Provide the (x, y) coordinate of the cell's center where the given text is located.  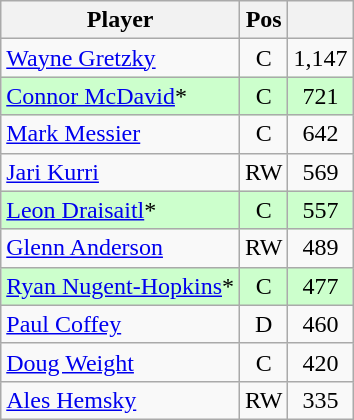
335 (320, 400)
Ryan Nugent-Hopkins* (120, 286)
Player (120, 20)
Leon Draisaitl* (120, 210)
Connor McDavid* (120, 96)
460 (320, 324)
557 (320, 210)
Jari Kurri (120, 172)
Pos (264, 20)
Doug Weight (120, 362)
Mark Messier (120, 134)
1,147 (320, 58)
477 (320, 286)
Wayne Gretzky (120, 58)
Glenn Anderson (120, 248)
569 (320, 172)
642 (320, 134)
489 (320, 248)
Ales Hemsky (120, 400)
721 (320, 96)
Paul Coffey (120, 324)
420 (320, 362)
D (264, 324)
